Output the [x, y] coordinate of the center of the cell containing the given text.  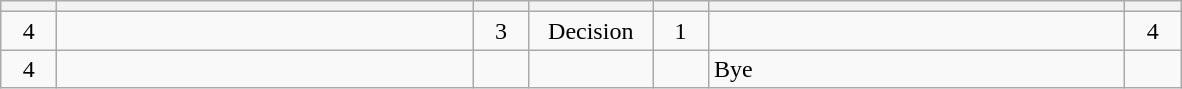
1 [680, 31]
3 [501, 31]
Decision [591, 31]
Bye [917, 69]
